For the text-containing cell, return its midpoint in (X, Y) coordinate format. 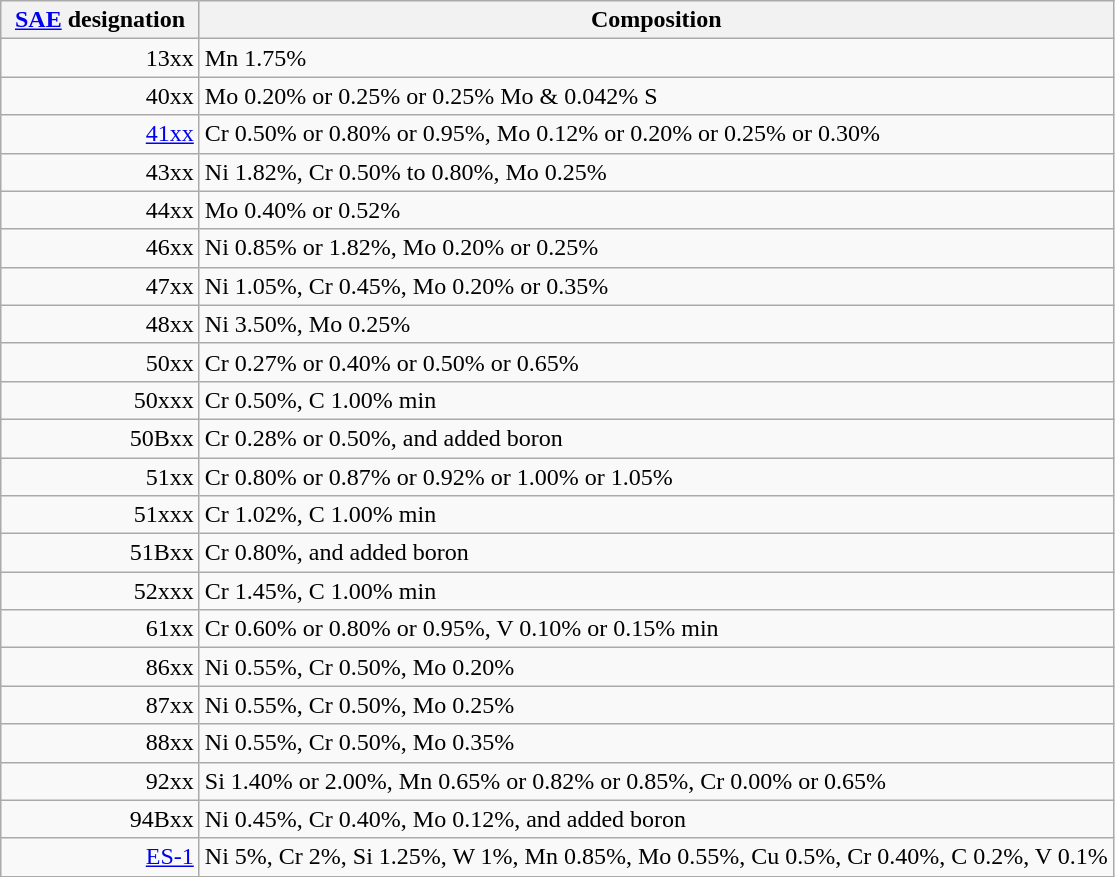
Si 1.40% or 2.00%, Mn 0.65% or 0.82% or 0.85%, Cr 0.00% or 0.65% (656, 781)
40xx (100, 96)
61xx (100, 629)
Cr 1.45%, C 1.00% min (656, 591)
Cr 1.02%, C 1.00% min (656, 515)
SAE designation (100, 20)
Ni 0.45%, Cr 0.40%, Mo 0.12%, and added boron (656, 819)
Ni 5%, Cr 2%, Si 1.25%, W 1%, Mn 0.85%, Mo 0.55%, Cu 0.5%, Cr 0.40%, C 0.2%, V 0.1% (656, 857)
Cr 0.27% or 0.40% or 0.50% or 0.65% (656, 362)
Ni 1.82%, Cr 0.50% to 0.80%, Mo 0.25% (656, 172)
46xx (100, 248)
41xx (100, 134)
Mo 0.20% or 0.25% or 0.25% Mo & 0.042% S (656, 96)
Ni 0.85% or 1.82%, Mo 0.20% or 0.25% (656, 248)
13xx (100, 58)
51xxx (100, 515)
Ni 0.55%, Cr 0.50%, Mo 0.25% (656, 705)
50xxx (100, 400)
Ni 0.55%, Cr 0.50%, Mo 0.35% (656, 743)
51xx (100, 477)
Cr 0.28% or 0.50%, and added boron (656, 438)
Ni 3.50%, Mo 0.25% (656, 324)
44xx (100, 210)
87xx (100, 705)
92xx (100, 781)
Mo 0.40% or 0.52% (656, 210)
50Bxx (100, 438)
Mn 1.75% (656, 58)
Cr 0.50%, C 1.00% min (656, 400)
Ni 0.55%, Cr 0.50%, Mo 0.20% (656, 667)
94Bxx (100, 819)
48xx (100, 324)
86xx (100, 667)
52xxx (100, 591)
47xx (100, 286)
51Bxx (100, 553)
Cr 0.50% or 0.80% or 0.95%, Mo 0.12% or 0.20% or 0.25% or 0.30% (656, 134)
Cr 0.80% or 0.87% or 0.92% or 1.00% or 1.05% (656, 477)
Cr 0.60% or 0.80% or 0.95%, V 0.10% or 0.15% min (656, 629)
ES-1 (100, 857)
50xx (100, 362)
43xx (100, 172)
88xx (100, 743)
Ni 1.05%, Cr 0.45%, Mo 0.20% or 0.35% (656, 286)
Composition (656, 20)
Cr 0.80%, and added boron (656, 553)
